Search for the cell housing the specified text and yield its [x, y] center coordinate. 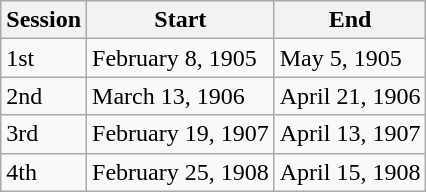
1st [44, 58]
April 21, 1906 [350, 96]
End [350, 20]
4th [44, 172]
3rd [44, 134]
April 15, 1908 [350, 172]
2nd [44, 96]
Session [44, 20]
Start [181, 20]
February 19, 1907 [181, 134]
March 13, 1906 [181, 96]
February 25, 1908 [181, 172]
May 5, 1905 [350, 58]
April 13, 1907 [350, 134]
February 8, 1905 [181, 58]
